Identify which cell holds the provided text, then report its [x, y] central coordinate. 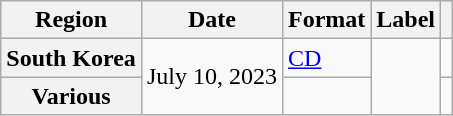
Region [72, 20]
South Korea [72, 58]
Format [326, 20]
CD [326, 58]
July 10, 2023 [212, 77]
Various [72, 96]
Date [212, 20]
Label [406, 20]
